Search for the cell housing the specified text and yield its [x, y] center coordinate. 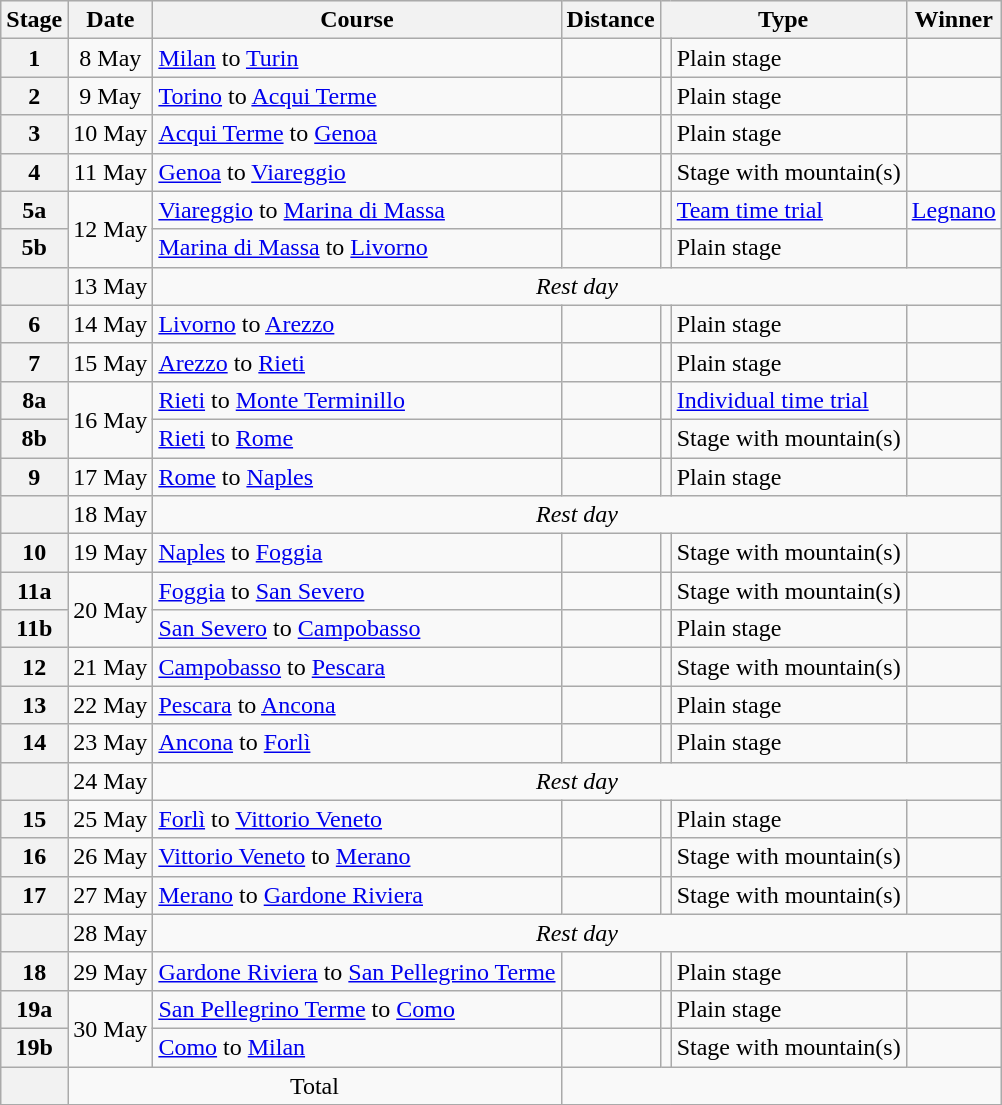
2 [34, 96]
Acqui Terme to Genoa [357, 134]
23 May [110, 743]
5a [34, 210]
Livorno to Arezzo [357, 324]
Individual time trial [788, 400]
15 May [110, 362]
11 May [110, 172]
29 May [110, 971]
12 [34, 667]
17 [34, 895]
Distance [610, 20]
28 May [110, 933]
Viareggio to Marina di Massa [357, 210]
Ancona to Forlì [357, 743]
19a [34, 1009]
Gardone Riviera to San Pellegrino Terme [357, 971]
Milan to Turin [357, 58]
10 [34, 553]
Genoa to Viareggio [357, 172]
19b [34, 1047]
19 May [110, 553]
Team time trial [788, 210]
Como to Milan [357, 1047]
8 May [110, 58]
Total [314, 1085]
9 May [110, 96]
Rieti to Rome [357, 438]
Date [110, 20]
Rome to Naples [357, 477]
Marina di Massa to Livorno [357, 248]
7 [34, 362]
30 May [110, 1028]
Merano to Gardone Riviera [357, 895]
12 May [110, 229]
Campobasso to Pescara [357, 667]
18 [34, 971]
20 May [110, 610]
17 May [110, 477]
8a [34, 400]
Torino to Acqui Terme [357, 96]
16 [34, 857]
26 May [110, 857]
Course [357, 20]
24 May [110, 781]
13 May [110, 286]
16 May [110, 419]
San Severo to Campobasso [357, 629]
Arezzo to Rieti [357, 362]
6 [34, 324]
Rieti to Monte Terminillo [357, 400]
Naples to Foggia [357, 553]
Type [783, 20]
Winner [954, 20]
Pescara to Ancona [357, 705]
18 May [110, 515]
22 May [110, 705]
27 May [110, 895]
25 May [110, 819]
21 May [110, 667]
11b [34, 629]
11a [34, 591]
1 [34, 58]
Vittorio Veneto to Merano [357, 857]
4 [34, 172]
14 [34, 743]
Forlì to Vittorio Veneto [357, 819]
13 [34, 705]
Legnano [954, 210]
15 [34, 819]
5b [34, 248]
9 [34, 477]
Stage [34, 20]
San Pellegrino Terme to Como [357, 1009]
3 [34, 134]
14 May [110, 324]
Foggia to San Severo [357, 591]
8b [34, 438]
10 May [110, 134]
